Identify which cell holds the provided text, then report its (X, Y) central coordinate. 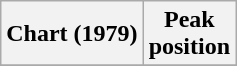
Chart (1979) (72, 34)
Peakposition (189, 34)
